Detect which cell encompasses the target text, then output its (X, Y) center coordinate. 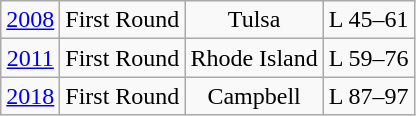
Campbell (254, 96)
2008 (30, 20)
L 59–76 (368, 58)
Tulsa (254, 20)
L 87–97 (368, 96)
2011 (30, 58)
Rhode Island (254, 58)
2018 (30, 96)
L 45–61 (368, 20)
